From the cell containing the given text, extract its center point as (x, y) coordinate. 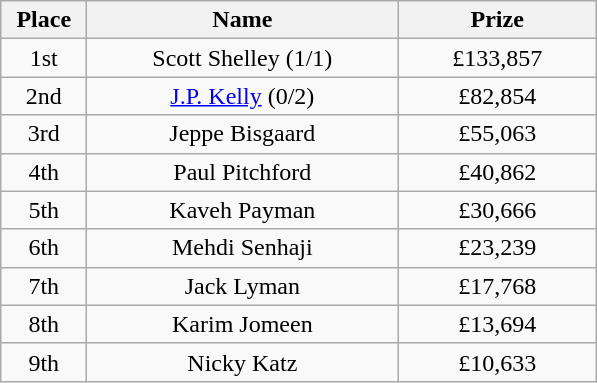
Scott Shelley (1/1) (242, 58)
2nd (44, 96)
£23,239 (498, 248)
Jeppe Bisgaard (242, 134)
£17,768 (498, 286)
£133,857 (498, 58)
3rd (44, 134)
Jack Lyman (242, 286)
1st (44, 58)
£30,666 (498, 210)
Place (44, 20)
J.P. Kelly (0/2) (242, 96)
7th (44, 286)
£55,063 (498, 134)
£13,694 (498, 324)
4th (44, 172)
9th (44, 362)
8th (44, 324)
Paul Pitchford (242, 172)
Name (242, 20)
Karim Jomeen (242, 324)
Mehdi Senhaji (242, 248)
6th (44, 248)
5th (44, 210)
Nicky Katz (242, 362)
£10,633 (498, 362)
Kaveh Payman (242, 210)
£40,862 (498, 172)
£82,854 (498, 96)
Prize (498, 20)
